Identify which cell holds the provided text, then report its (X, Y) central coordinate. 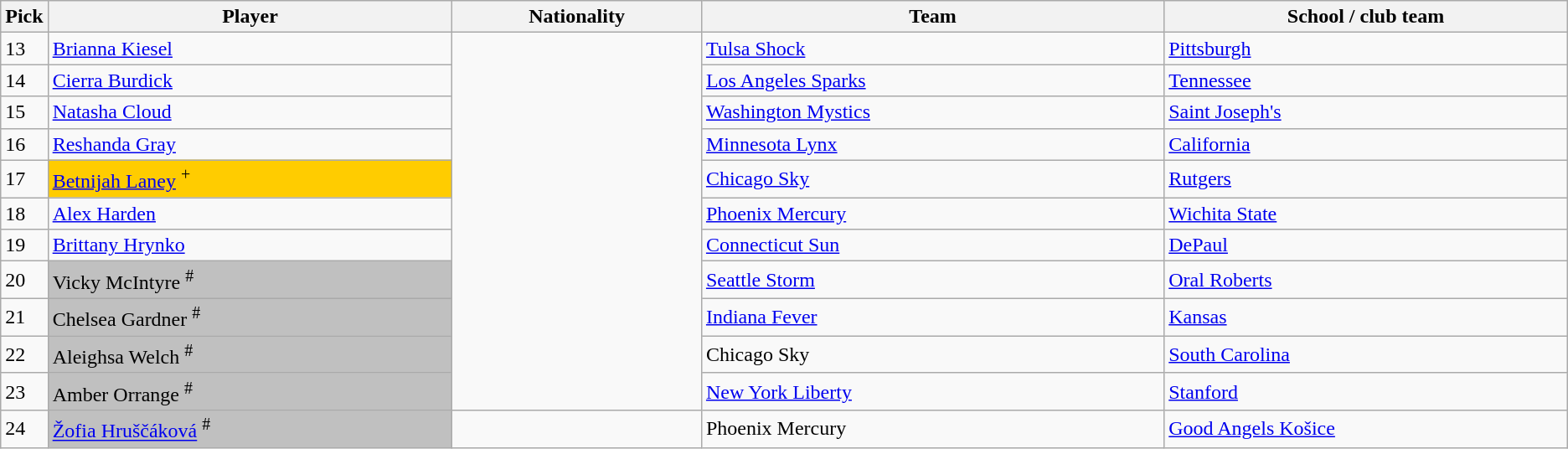
13 (24, 49)
DePaul (1366, 245)
14 (24, 80)
Stanford (1366, 392)
California (1366, 144)
Oral Roberts (1366, 280)
19 (24, 245)
South Carolina (1366, 355)
Indiana Fever (932, 317)
New York Liberty (932, 392)
15 (24, 112)
Tennessee (1366, 80)
Los Angeles Sparks (932, 80)
Betnijah Laney + (250, 179)
Vicky McIntyre # (250, 280)
18 (24, 214)
24 (24, 429)
Tulsa Shock (932, 49)
Seattle Storm (932, 280)
20 (24, 280)
Good Angels Košice (1366, 429)
Natasha Cloud (250, 112)
Aleighsa Welch # (250, 355)
School / club team (1366, 17)
Brittany Hrynko (250, 245)
Amber Orrange # (250, 392)
Reshanda Gray (250, 144)
Team (932, 17)
Pittsburgh (1366, 49)
Pick (24, 17)
Rutgers (1366, 179)
Kansas (1366, 317)
Cierra Burdick (250, 80)
Chelsea Gardner # (250, 317)
Žofia Hruščáková # (250, 429)
Brianna Kiesel (250, 49)
22 (24, 355)
16 (24, 144)
Player (250, 17)
Minnesota Lynx (932, 144)
17 (24, 179)
Nationality (577, 17)
Connecticut Sun (932, 245)
Alex Harden (250, 214)
Wichita State (1366, 214)
Saint Joseph's (1366, 112)
21 (24, 317)
Washington Mystics (932, 112)
23 (24, 392)
